Pinpoint the cell where the given text exists, returning its (x, y) midpoint coordinate. 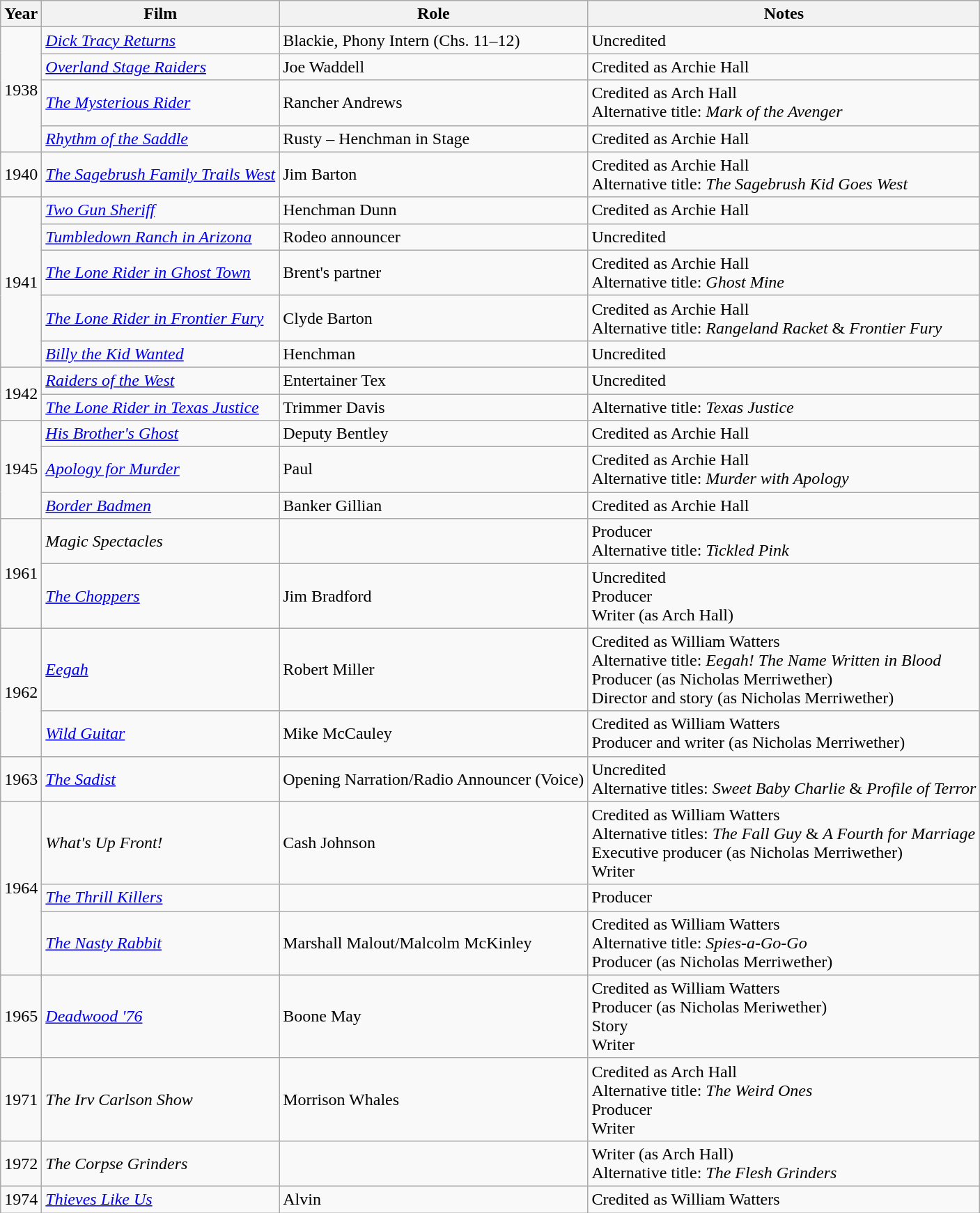
The Lone Rider in Ghost Town (160, 273)
Tumbledown Ranch in Arizona (160, 237)
The Mysterious Rider (160, 103)
Alvin (433, 1199)
Magic Spectacles (160, 542)
Credited as William WattersAlternative title: Spies-a-Go-GoProducer (as Nicholas Merriwether) (784, 943)
Credited as William WattersAlternative titles: The Fall Guy & A Fourth for MarriageExecutive producer (as Nicholas Merriwether)Writer (784, 843)
The Irv Carlson Show (160, 1099)
Jim Bradford (433, 596)
1938 (21, 89)
1971 (21, 1099)
1961 (21, 574)
1940 (21, 174)
Credited as William WattersProducer and writer (as Nicholas Merriwether) (784, 734)
Entertainer Tex (433, 380)
Apology for Murder (160, 469)
Credited as Archie HallAlternative title: Ghost Mine (784, 273)
Raiders of the West (160, 380)
Credited as Archie HallAlternative title: Murder with Apology (784, 469)
Banker Gillian (433, 506)
1974 (21, 1199)
Henchman (433, 354)
1963 (21, 778)
1972 (21, 1163)
Dick Tracy Returns (160, 40)
His Brother's Ghost (160, 434)
Joe Waddell (433, 67)
UncreditedAlternative titles: Sweet Baby Charlie & Profile of Terror (784, 778)
Border Badmen (160, 506)
Credited as William WattersProducer (as Nicholas Meriwether)StoryWriter (784, 1017)
Writer (as Arch Hall)Alternative title: The Flesh Grinders (784, 1163)
The Choppers (160, 596)
1962 (21, 692)
Henchman Dunn (433, 210)
Trimmer Davis (433, 407)
Mike McCauley (433, 734)
Producer (784, 898)
Opening Narration/Radio Announcer (Voice) (433, 778)
Rusty – Henchman in Stage (433, 139)
Year (21, 14)
Paul (433, 469)
Deadwood '76 (160, 1017)
Clyde Barton (433, 318)
1942 (21, 393)
Boone May (433, 1017)
Credited as Archie HallAlternative title: Rangeland Racket & Frontier Fury (784, 318)
Credited as Arch HallAlternative title: The Weird OnesProducerWriter (784, 1099)
1945 (21, 469)
The Corpse Grinders (160, 1163)
Two Gun Sheriff (160, 210)
Overland Stage Raiders (160, 67)
Role (433, 14)
Credited as Archie HallAlternative title: The Sagebrush Kid Goes West (784, 174)
Eegah (160, 670)
Rhythm of the Saddle (160, 139)
The Nasty Rabbit (160, 943)
Alternative title: Texas Justice (784, 407)
UncreditedProducerWriter (as Arch Hall) (784, 596)
The Lone Rider in Frontier Fury (160, 318)
Rancher Andrews (433, 103)
Thieves Like Us (160, 1199)
Jim Barton (433, 174)
Wild Guitar (160, 734)
Rodeo announcer (433, 237)
1941 (21, 282)
Notes (784, 14)
Blackie, Phony Intern (Chs. 11–12) (433, 40)
Brent's partner (433, 273)
1965 (21, 1017)
ProducerAlternative title: Tickled Pink (784, 542)
Credited as Arch HallAlternative title: Mark of the Avenger (784, 103)
Cash Johnson (433, 843)
Morrison Whales (433, 1099)
Film (160, 14)
The Lone Rider in Texas Justice (160, 407)
Deputy Bentley (433, 434)
The Sadist (160, 778)
Marshall Malout/Malcolm McKinley (433, 943)
The Sagebrush Family Trails West (160, 174)
Robert Miller (433, 670)
The Thrill Killers (160, 898)
Billy the Kid Wanted (160, 354)
1964 (21, 889)
Credited as William Watters (784, 1199)
What's Up Front! (160, 843)
